Return the (x, y) coordinate for the center point of the cell that contains the specified text.  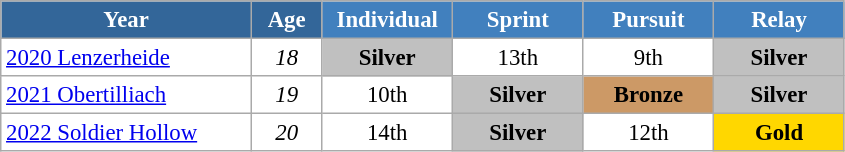
12th (648, 133)
19 (286, 95)
Year (126, 20)
10th (388, 95)
Individual (388, 20)
2021 Obertilliach (126, 95)
18 (286, 58)
2022 Soldier Hollow (126, 133)
Age (286, 20)
14th (388, 133)
Bronze (648, 95)
9th (648, 58)
Gold (780, 133)
Relay (780, 20)
13th (518, 58)
Sprint (518, 20)
Pursuit (648, 20)
20 (286, 133)
2020 Lenzerheide (126, 58)
